Extract the [X, Y] coordinate from the center of the cell holding the provided text.  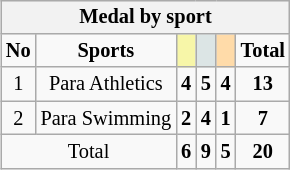
Sports [106, 51]
13 [263, 84]
9 [206, 152]
No [18, 51]
Medal by sport [146, 17]
20 [263, 152]
6 [186, 152]
7 [263, 118]
Para Athletics [106, 84]
Para Swimming [106, 118]
